For the text-containing cell, return its midpoint in [X, Y] coordinate format. 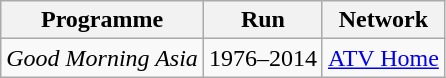
Good Morning Asia [102, 58]
1976–2014 [262, 58]
Programme [102, 20]
Network [383, 20]
ATV Home [383, 58]
Run [262, 20]
